Detect which cell encompasses the target text, then output its (x, y) center coordinate. 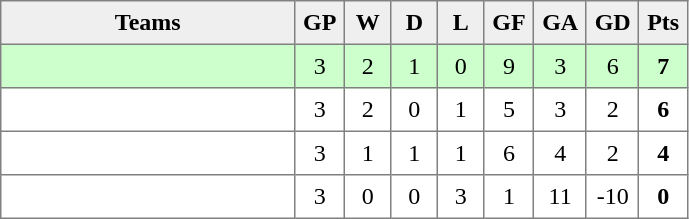
GA (560, 23)
5 (509, 110)
L (461, 23)
9 (509, 66)
W (368, 23)
GF (509, 23)
GP (320, 23)
D (414, 23)
7 (663, 66)
Pts (663, 23)
GD (612, 23)
Teams (148, 23)
11 (560, 197)
-10 (612, 197)
